Return [x, y] of the center of cell containing provided text 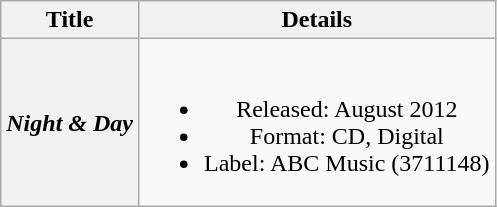
Details [316, 20]
Title [70, 20]
Night & Day [70, 122]
Released: August 2012Format: CD, DigitalLabel: ABC Music (3711148) [316, 122]
